For the text-containing cell, return its midpoint in [x, y] coordinate format. 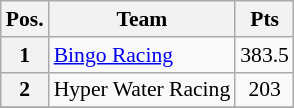
Pos. [25, 19]
2 [25, 90]
Team [142, 19]
1 [25, 55]
Hyper Water Racing [142, 90]
Pts [264, 19]
203 [264, 90]
Bingo Racing [142, 55]
383.5 [264, 55]
